Extract the [X, Y] coordinate from the center of the cell holding the provided text.  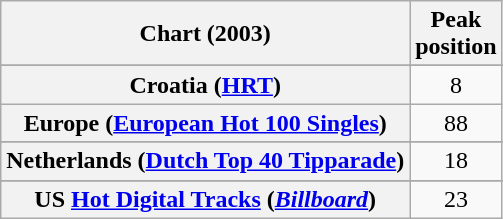
Peakposition [456, 34]
Europe (European Hot 100 Singles) [206, 123]
23 [456, 199]
Chart (2003) [206, 34]
88 [456, 123]
18 [456, 161]
US Hot Digital Tracks (Billboard) [206, 199]
Netherlands (Dutch Top 40 Tipparade) [206, 161]
8 [456, 85]
Croatia (HRT) [206, 85]
